Locate the cell with the specified text and output its (X, Y) center coordinate. 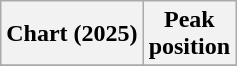
Peakposition (189, 34)
Chart (2025) (72, 34)
